Determine the [x, y] coordinate at the center of the cell enclosing the given text.  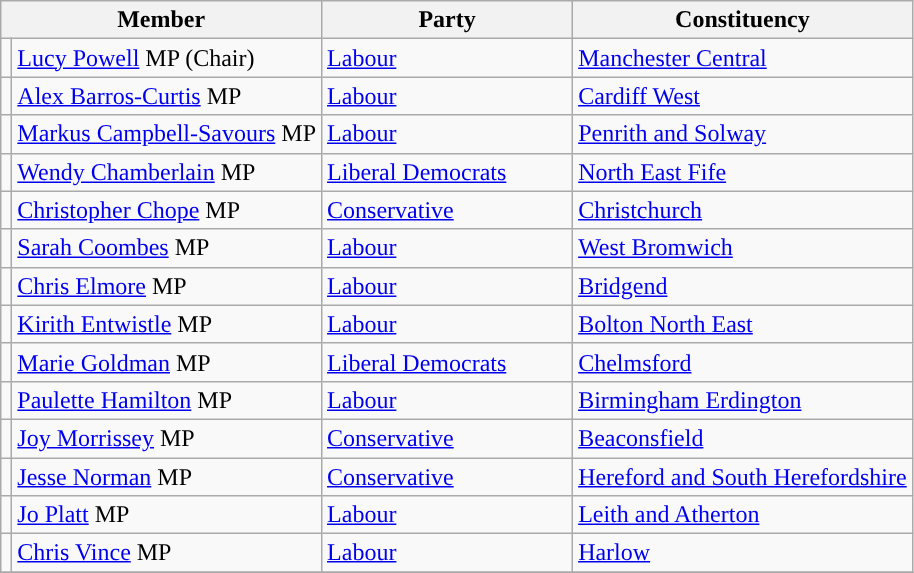
Cardiff West [743, 96]
Hereford and South Herefordshire [743, 477]
Manchester Central [743, 58]
Bolton North East [743, 324]
Jo Platt MP [167, 515]
Birmingham Erdington [743, 400]
Beaconsfield [743, 438]
Markus Campbell-Savours MP [167, 134]
Lucy Powell MP (Chair) [167, 58]
Chris Vince MP [167, 553]
Joy Morrissey MP [167, 438]
Harlow [743, 553]
North East Fife [743, 172]
Chelmsford [743, 362]
West Bromwich [743, 248]
Chris Elmore MP [167, 286]
Marie Goldman MP [167, 362]
Sarah Coombes MP [167, 248]
Member [162, 20]
Jesse Norman MP [167, 477]
Kirith Entwistle MP [167, 324]
Bridgend [743, 286]
Penrith and Solway [743, 134]
Christopher Chope MP [167, 210]
Wendy Chamberlain MP [167, 172]
Alex Barros-Curtis MP [167, 96]
Christchurch [743, 210]
Constituency [743, 20]
Party [448, 20]
Paulette Hamilton MP [167, 400]
Leith and Atherton [743, 515]
